Provide the [x, y] coordinate of the cell's center where the given text is located.  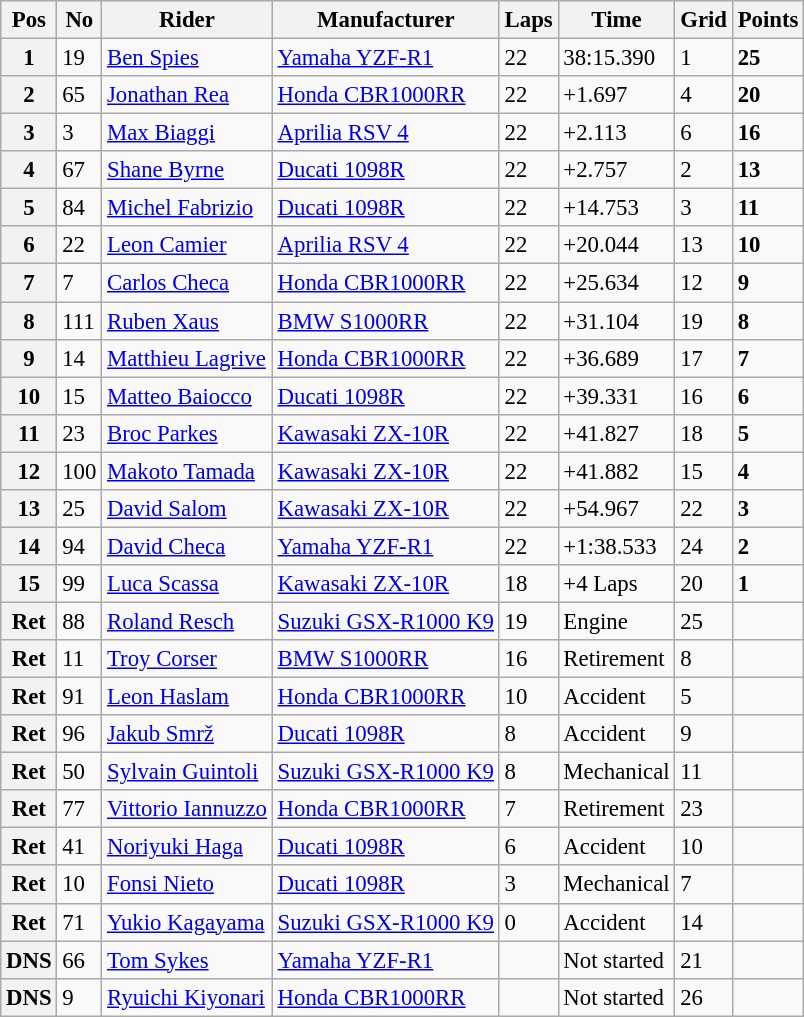
+14.753 [616, 208]
David Checa [188, 546]
+39.331 [616, 396]
+25.634 [616, 283]
41 [80, 847]
17 [704, 358]
+1.697 [616, 95]
Broc Parkes [188, 433]
Yukio Kagayama [188, 922]
Matthieu Lagrive [188, 358]
21 [704, 960]
65 [80, 95]
+36.689 [616, 358]
Ryuichi Kiyonari [188, 997]
No [80, 20]
Laps [528, 20]
71 [80, 922]
+41.827 [616, 433]
88 [80, 621]
+2.113 [616, 133]
+54.967 [616, 509]
+20.044 [616, 245]
Manufacturer [386, 20]
Jakub Smrž [188, 734]
Shane Byrne [188, 170]
Troy Corser [188, 659]
Roland Resch [188, 621]
Luca Scassa [188, 584]
+41.882 [616, 471]
Leon Camier [188, 245]
Jonathan Rea [188, 95]
David Salom [188, 509]
Tom Sykes [188, 960]
Carlos Checa [188, 283]
Makoto Tamada [188, 471]
Ruben Xaus [188, 321]
Grid [704, 20]
77 [80, 809]
50 [80, 772]
91 [80, 697]
Engine [616, 621]
+4 Laps [616, 584]
26 [704, 997]
Fonsi Nieto [188, 885]
84 [80, 208]
Sylvain Guintoli [188, 772]
+2.757 [616, 170]
24 [704, 546]
38:15.390 [616, 58]
Pos [29, 20]
Michel Fabrizio [188, 208]
99 [80, 584]
66 [80, 960]
0 [528, 922]
Rider [188, 20]
Leon Haslam [188, 697]
Noriyuki Haga [188, 847]
111 [80, 321]
+31.104 [616, 321]
+1:38.533 [616, 546]
Time [616, 20]
Max Biaggi [188, 133]
Points [768, 20]
Matteo Baiocco [188, 396]
96 [80, 734]
Vittorio Iannuzzo [188, 809]
100 [80, 471]
94 [80, 546]
67 [80, 170]
Ben Spies [188, 58]
